Scan for the cell matching the given text and deliver its [X, Y] coordinate at center. 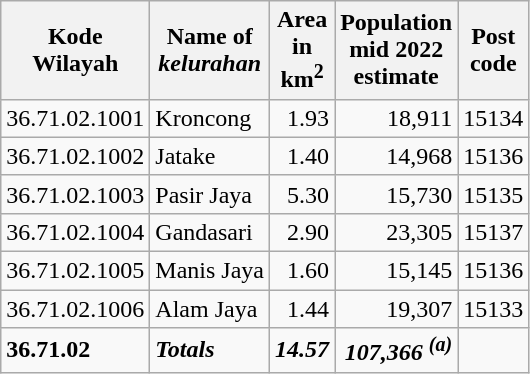
Jatake [210, 156]
36.71.02.1002 [76, 156]
36.71.02.1004 [76, 232]
Populationmid 2022estimate [396, 50]
19,307 [396, 309]
Kroncong [210, 118]
18,911 [396, 118]
1.93 [302, 118]
15134 [494, 118]
14,968 [396, 156]
15135 [494, 194]
2.90 [302, 232]
Gandasari [210, 232]
15,145 [396, 271]
Pasir Jaya [210, 194]
14.57 [302, 350]
Totals [210, 350]
Name of kelurahan [210, 50]
36.71.02.1005 [76, 271]
Postcode [494, 50]
36.71.02.1001 [76, 118]
1.44 [302, 309]
36.71.02.1006 [76, 309]
107,366 (a) [396, 350]
Alam Jaya [210, 309]
1.60 [302, 271]
15,730 [396, 194]
36.71.02 [76, 350]
15133 [494, 309]
1.40 [302, 156]
15137 [494, 232]
36.71.02.1003 [76, 194]
Manis Jaya [210, 271]
Kode Wilayah [76, 50]
23,305 [396, 232]
5.30 [302, 194]
Area in km2 [302, 50]
